Pinpoint the cell where the given text exists, returning its (X, Y) midpoint coordinate. 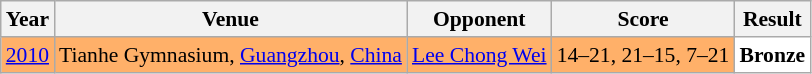
14–21, 21–15, 7–21 (644, 55)
Lee Chong Wei (480, 55)
Venue (230, 19)
Score (644, 19)
2010 (28, 55)
Opponent (480, 19)
Tianhe Gymnasium, Guangzhou, China (230, 55)
Year (28, 19)
Result (772, 19)
Bronze (772, 55)
